Determine the [x, y] coordinate at the center of the cell enclosing the given text.  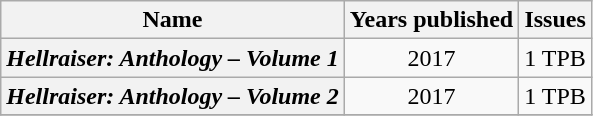
Hellraiser: Anthology – Volume 1 [173, 58]
Name [173, 20]
Years published [431, 20]
Hellraiser: Anthology – Volume 2 [173, 96]
Issues [556, 20]
